Scan for the cell matching the given text and deliver its [X, Y] coordinate at center. 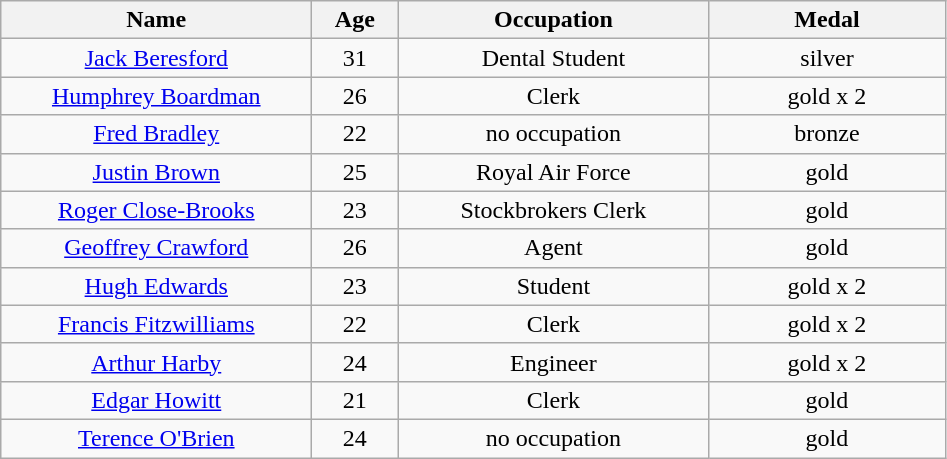
31 [355, 58]
Francis Fitzwilliams [156, 324]
Roger Close-Brooks [156, 210]
Agent [554, 248]
Justin Brown [156, 172]
Geoffrey Crawford [156, 248]
Royal Air Force [554, 172]
Name [156, 20]
Hugh Edwards [156, 286]
Age [355, 20]
21 [355, 400]
Humphrey Boardman [156, 96]
Stockbrokers Clerk [554, 210]
Engineer [554, 362]
Edgar Howitt [156, 400]
bronze [827, 134]
Fred Bradley [156, 134]
Arthur Harby [156, 362]
Medal [827, 20]
25 [355, 172]
silver [827, 58]
Jack Beresford [156, 58]
Terence O'Brien [156, 438]
Occupation [554, 20]
Dental Student [554, 58]
Student [554, 286]
